Capture the cell that displays the provided text and extract its (X, Y) central coordinate. 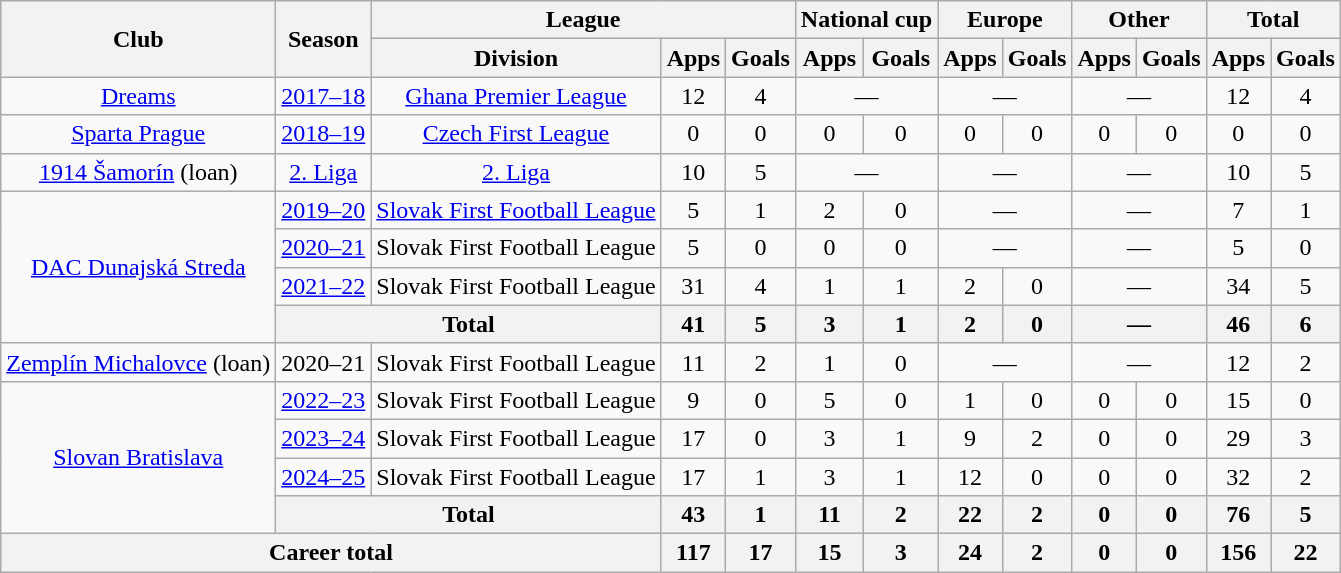
Europe (1005, 20)
7 (1238, 210)
34 (1238, 286)
156 (1238, 553)
Division (516, 58)
2021–22 (324, 286)
41 (693, 324)
2019–20 (324, 210)
43 (693, 515)
Sparta Prague (138, 134)
2024–25 (324, 477)
Ghana Premier League (516, 96)
National cup (866, 20)
Other (1139, 20)
2017–18 (324, 96)
29 (1238, 438)
2023–24 (324, 438)
2022–23 (324, 400)
League (584, 20)
32 (1238, 477)
6 (1306, 324)
Slovan Bratislava (138, 457)
Club (138, 39)
2018–19 (324, 134)
76 (1238, 515)
Zemplín Michalovce (loan) (138, 362)
Czech First League (516, 134)
1914 Šamorín (loan) (138, 172)
Dreams (138, 96)
Season (324, 39)
31 (693, 286)
46 (1238, 324)
24 (970, 553)
Career total (331, 553)
DAC Dunajská Streda (138, 267)
117 (693, 553)
